Detect which cell encompasses the target text, then output its (X, Y) center coordinate. 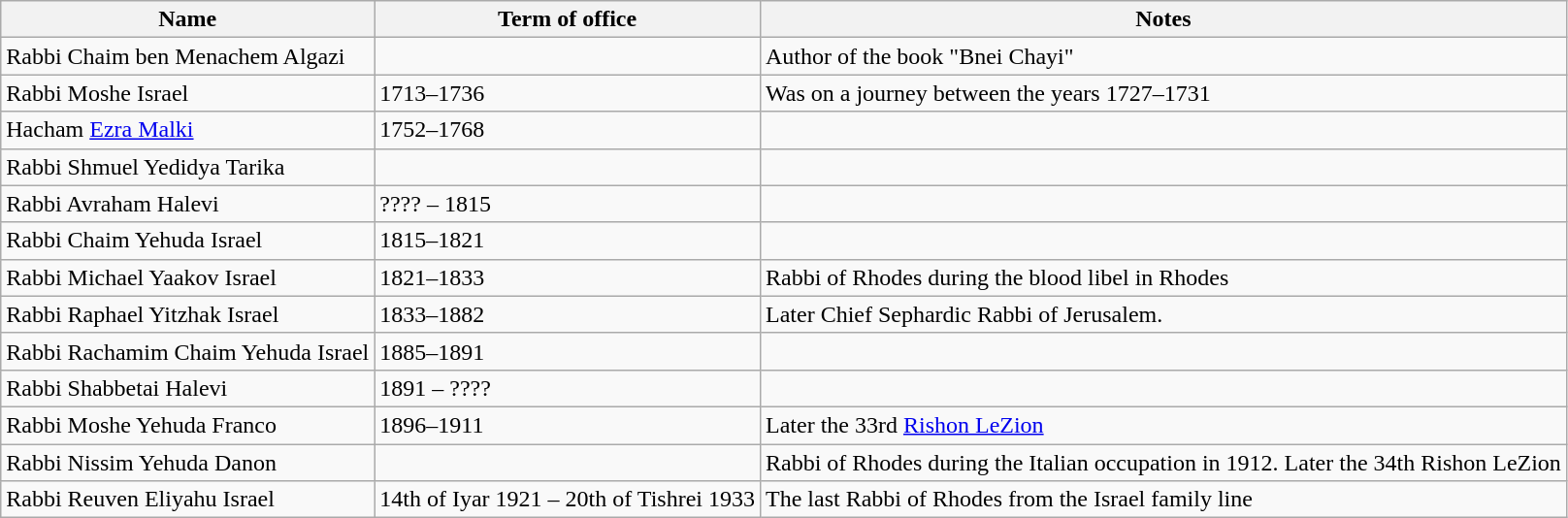
Rabbi Nissim Yehuda Danon (188, 463)
Rabbi Michael Yaakov Israel (188, 277)
Rabbi Moshe Yehuda Franco (188, 425)
Rabbi Avraham Halevi (188, 204)
Rabbi of Rhodes during the Italian occupation in 1912. Later the 34th Rishon LeZion (1162, 463)
Rabbi Raphael Yitzhak Israel (188, 314)
1752–1768 (568, 130)
Rabbi Moshe Israel (188, 93)
???? – 1815 (568, 204)
1815–1821 (568, 241)
1821–1833 (568, 277)
1713–1736 (568, 93)
The last Rabbi of Rhodes from the Israel family line (1162, 500)
Rabbi Chaim Yehuda Israel (188, 241)
Rabbi Chaim ben Menachem Algazi (188, 56)
Rabbi Shabbetai Halevi (188, 388)
14th of Iyar 1921 – 20th of Tishrei 1933 (568, 500)
Hacham Ezra Malki (188, 130)
Later Chief Sephardic Rabbi of Jerusalem. (1162, 314)
Rabbi Shmuel Yedidya Tarika (188, 167)
1833–1882 (568, 314)
1896–1911 (568, 425)
Was on a journey between the years 1727–1731 (1162, 93)
Term of office (568, 19)
Notes (1162, 19)
Rabbi Rachamim Chaim Yehuda Israel (188, 351)
Later the 33rd Rishon LeZion (1162, 425)
1891 – ???? (568, 388)
1885–1891 (568, 351)
Rabbi of Rhodes during the blood libel in Rhodes (1162, 277)
Rabbi Reuven Eliyahu Israel (188, 500)
Name (188, 19)
Author of the book "Bnei Chayi" (1162, 56)
